From the cell containing the given text, extract its center point as [X, Y] coordinate. 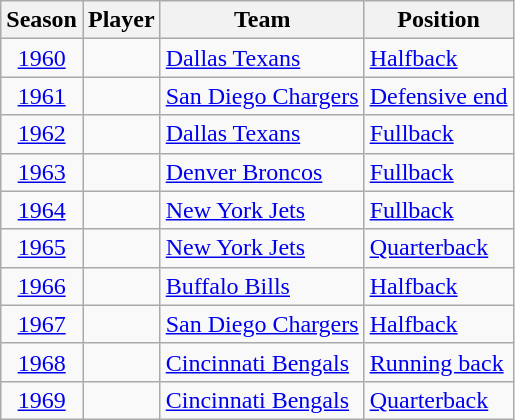
1961 [42, 96]
1968 [42, 362]
1962 [42, 134]
1967 [42, 324]
1960 [42, 58]
Position [438, 20]
Season [42, 20]
1969 [42, 400]
Defensive end [438, 96]
1966 [42, 286]
Player [121, 20]
Running back [438, 362]
1963 [42, 172]
Team [262, 20]
Buffalo Bills [262, 286]
1964 [42, 210]
1965 [42, 248]
Denver Broncos [262, 172]
